Extract the [X, Y] coordinate from the center of the cell holding the provided text.  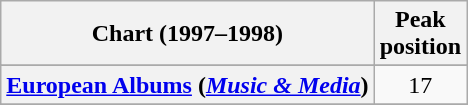
European Albums (Music & Media) [188, 85]
17 [420, 85]
Chart (1997–1998) [188, 34]
Peakposition [420, 34]
